For the text-containing cell, return its midpoint in [x, y] coordinate format. 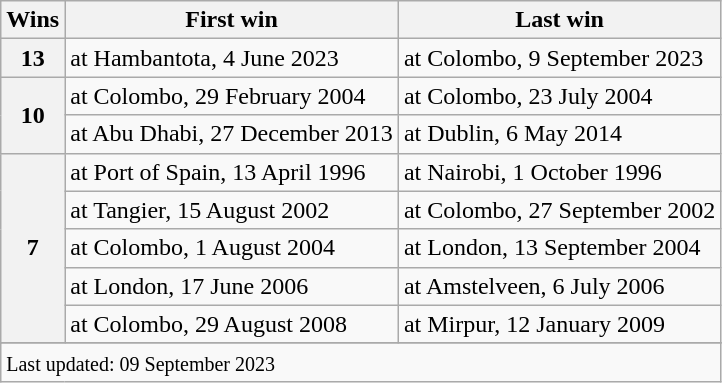
at Dublin, 6 May 2014 [559, 134]
at Mirpur, 12 January 2009 [559, 324]
Wins [33, 20]
at London, 13 September 2004 [559, 248]
10 [33, 115]
First win [232, 20]
at London, 17 June 2006 [232, 286]
at Tangier, 15 August 2002 [232, 210]
at Amstelveen, 6 July 2006 [559, 286]
13 [33, 58]
at Colombo, 1 August 2004 [232, 248]
at Hambantota, 4 June 2023 [232, 58]
7 [33, 248]
at Port of Spain, 13 April 1996 [232, 172]
at Colombo, 29 February 2004 [232, 96]
at Colombo, 9 September 2023 [559, 58]
Last win [559, 20]
at Colombo, 29 August 2008 [232, 324]
Last updated: 09 September 2023 [361, 362]
at Abu Dhabi, 27 December 2013 [232, 134]
at Nairobi, 1 October 1996 [559, 172]
at Colombo, 27 September 2002 [559, 210]
at Colombo, 23 July 2004 [559, 96]
